Search for the cell housing the specified text and yield its [x, y] center coordinate. 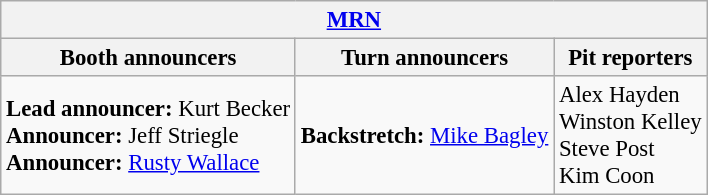
Turn announcers [424, 58]
Alex HaydenWinston KelleySteve PostKim Coon [630, 136]
MRN [354, 20]
Booth announcers [148, 58]
Backstretch: Mike Bagley [424, 136]
Pit reporters [630, 58]
Lead announcer: Kurt BeckerAnnouncer: Jeff StriegleAnnouncer: Rusty Wallace [148, 136]
